For the text-containing cell, return its midpoint in (x, y) coordinate format. 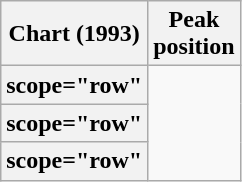
Peakposition (194, 34)
Chart (1993) (74, 34)
